Search for the cell housing the specified text and yield its [x, y] center coordinate. 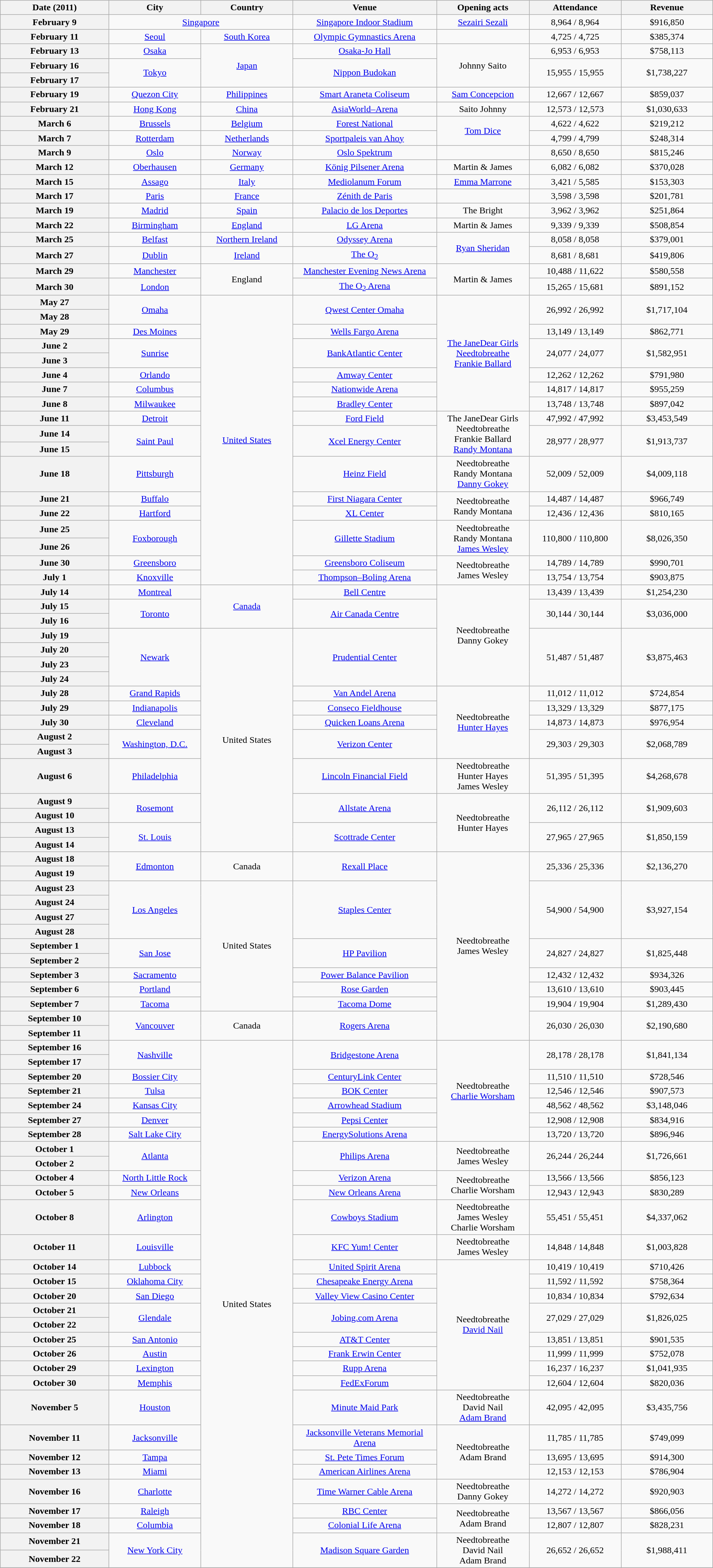
February 19 [55, 94]
Brussels [155, 123]
$856,123 [667, 1178]
12,436 / 12,436 [575, 513]
10,834 / 10,834 [575, 1296]
Arlington [155, 1217]
Time Warner Cable Arena [365, 1491]
25,336 / 25,336 [575, 866]
König Pilsener Arena [365, 167]
Houston [155, 1408]
$903,875 [667, 577]
$248,314 [667, 138]
Japan [247, 66]
Orlando [155, 375]
42,095 / 42,095 [575, 1408]
South Korea [247, 37]
47,992 / 47,992 [575, 418]
June 18 [55, 474]
Raleigh [155, 1511]
New Orleans [155, 1192]
France [247, 196]
26,112 / 26,112 [575, 808]
Pepsi Center [365, 1120]
September 28 [55, 1134]
13,439 / 13,439 [575, 592]
Staples Center [365, 910]
Frank Erwin Center [365, 1354]
110,800 / 110,800 [575, 538]
June 30 [55, 563]
$3,435,756 [667, 1408]
16,237 / 16,237 [575, 1368]
14,789 / 14,789 [575, 563]
May 29 [55, 331]
$3,148,046 [667, 1106]
July 20 [55, 650]
11,999 / 11,999 [575, 1354]
13,851 / 13,851 [575, 1339]
$834,916 [667, 1120]
Revenue [667, 8]
Sezairi Sezali [483, 22]
6,953 / 6,953 [575, 51]
Bridgestone Arena [365, 1054]
8,681 / 8,681 [575, 255]
$419,806 [667, 255]
AsiaWorld–Arena [365, 109]
Madrid [155, 211]
Knoxville [155, 577]
Needtobreathe Randy Montana James Wesley [483, 538]
May 28 [55, 317]
29,303 / 29,303 [575, 744]
Rose Garden [365, 989]
$897,042 [667, 404]
14,487 / 14,487 [575, 499]
Power Balance Pavilion [365, 975]
The Bright [483, 211]
June 3 [55, 360]
13,720 / 13,720 [575, 1134]
Buffalo [155, 499]
Tacoma [155, 1004]
Grand Rapids [155, 693]
Rexall Place [365, 866]
Dublin [155, 255]
August 28 [55, 931]
$862,771 [667, 331]
New Orleans Arena [365, 1192]
$370,028 [667, 167]
July 23 [55, 664]
19,904 / 19,904 [575, 1004]
Philips Arena [365, 1156]
$1,041,935 [667, 1368]
Bossier City [155, 1076]
Norway [247, 152]
Manchester [155, 271]
$2,190,680 [667, 1026]
Milwaukee [155, 404]
6,082 / 6,082 [575, 167]
St. Louis [155, 837]
Spain [247, 211]
Hartford [155, 513]
$580,558 [667, 271]
$820,036 [667, 1383]
February 9 [55, 22]
52,009 / 52,009 [575, 474]
July 24 [55, 679]
October 1 [55, 1149]
$976,954 [667, 722]
$1,717,104 [667, 310]
$792,634 [667, 1296]
October 25 [55, 1339]
$920,903 [667, 1491]
San Diego [155, 1296]
June 11 [55, 418]
$8,026,350 [667, 538]
Quicken Loans Arena [365, 722]
$955,259 [667, 389]
11,785 / 11,785 [575, 1438]
$3,036,000 [667, 614]
$966,749 [667, 499]
February 11 [55, 37]
October 22 [55, 1325]
Austin [155, 1354]
August 23 [55, 888]
Los Angeles [155, 910]
$2,068,789 [667, 744]
Osaka [155, 51]
Memphis [155, 1383]
Rosemont [155, 808]
26,244 / 26,244 [575, 1156]
October 8 [55, 1217]
Des Moines [155, 331]
$786,904 [667, 1472]
The JaneDear GirlsNeedtobreatheFrankie BallardRandy Montana [483, 434]
November 16 [55, 1491]
Madison Square Garden [365, 1550]
Philippines [247, 94]
May 27 [55, 302]
15,265 / 15,681 [575, 286]
Odyssey Arena [365, 240]
$1,738,227 [667, 73]
August 2 [55, 737]
The O2 Arena [365, 286]
24,827 / 24,827 [575, 953]
4,622 / 4,622 [575, 123]
October 14 [55, 1267]
July 14 [55, 592]
Conseco Fieldhouse [365, 708]
NeedtobreatheDanny Gokey [483, 635]
$810,165 [667, 513]
$1,988,411 [667, 1550]
54,900 / 54,900 [575, 910]
$1,582,951 [667, 353]
Arrowhead Stadium [365, 1106]
13,754 / 13,754 [575, 577]
Portland [155, 989]
New York City [155, 1550]
$1,825,448 [667, 953]
June 15 [55, 449]
Sam Concepcion [483, 94]
July 30 [55, 722]
Omaha [155, 310]
Quezon City [155, 94]
October 30 [55, 1383]
12,807 / 12,807 [575, 1525]
Washington, D.C. [155, 744]
12,604 / 12,604 [575, 1383]
November 13 [55, 1472]
Lubbock [155, 1267]
March 30 [55, 286]
June 2 [55, 346]
Sunrise [155, 353]
$903,445 [667, 989]
Valley View Casino Center [365, 1296]
$3,453,549 [667, 418]
First Niagara Center [365, 499]
Bell Centre [365, 592]
March 25 [55, 240]
June 14 [55, 434]
October 2 [55, 1163]
October 21 [55, 1310]
Oklahoma City [155, 1281]
RBC Center [365, 1511]
$934,326 [667, 975]
September 10 [55, 1018]
San Antonio [155, 1339]
China [247, 109]
November 17 [55, 1511]
$201,781 [667, 196]
13,567 / 13,567 [575, 1511]
$3,875,463 [667, 657]
London [155, 286]
Columbus [155, 389]
Van Andel Arena [365, 693]
Country [247, 8]
November 11 [55, 1438]
Philadelphia [155, 776]
$379,001 [667, 240]
Mediolanum Forum [365, 182]
July 1 [55, 577]
13,566 / 13,566 [575, 1178]
27,965 / 27,965 [575, 837]
30,144 / 30,144 [575, 614]
Needtobreathe Danny Gokey [483, 1491]
4,799 / 4,799 [575, 138]
24,077 / 24,077 [575, 353]
$1,030,633 [667, 109]
August 27 [55, 917]
September 2 [55, 960]
14,848 / 14,848 [575, 1247]
13,610 / 13,610 [575, 989]
September 17 [55, 1062]
12,943 / 12,943 [575, 1192]
Birmingham [155, 225]
Qwest Center Omaha [365, 310]
Opening acts [483, 8]
Emma Marrone [483, 182]
Northern Ireland [247, 240]
Atlanta [155, 1156]
Montreal [155, 592]
Venue [365, 8]
March 17 [55, 196]
NeedtobreatheHunter Hayes James Wesley [483, 776]
July 16 [55, 621]
March 19 [55, 211]
Smart Araneta Coliseum [365, 94]
October 5 [55, 1192]
June 7 [55, 389]
$758,113 [667, 51]
$724,854 [667, 693]
Osaka-Jo Hall [365, 51]
Needtobreathe David Nail [483, 1325]
$866,056 [667, 1511]
Salt Lake City [155, 1134]
Saint Paul [155, 441]
Rotterdam [155, 138]
8,964 / 8,964 [575, 22]
Saito Johnny [483, 109]
Miami [155, 1472]
August 14 [55, 845]
Assago [155, 182]
$1,850,159 [667, 837]
Edmonton [155, 866]
$153,303 [667, 182]
July 28 [55, 693]
City [155, 8]
Cleveland [155, 722]
July 19 [55, 635]
Thompson–Boling Arena [365, 577]
$828,231 [667, 1525]
February 21 [55, 109]
$916,850 [667, 22]
Xcel Energy Center [365, 441]
February 16 [55, 66]
Tulsa [155, 1091]
$4,337,062 [667, 1217]
August 10 [55, 815]
15,955 / 15,955 [575, 73]
3,421 / 5,585 [575, 182]
Denver [155, 1120]
Sacramento [155, 975]
$4,268,678 [667, 776]
$859,037 [667, 94]
3,962 / 3,962 [575, 211]
Prudential Center [365, 657]
Heinz Field [365, 474]
September 1 [55, 946]
Nationwide Arena [365, 389]
12,262 / 12,262 [575, 375]
October 4 [55, 1178]
FedExForum [365, 1383]
September 6 [55, 989]
$710,426 [667, 1267]
Sportpaleis van Ahoy [365, 138]
February 13 [55, 51]
$758,364 [667, 1281]
$896,946 [667, 1134]
$1,254,230 [667, 592]
Belfast [155, 240]
CenturyLink Center [365, 1076]
October 11 [55, 1247]
$728,546 [667, 1076]
October 15 [55, 1281]
10,419 / 10,419 [575, 1267]
Nashville [155, 1054]
48,562 / 48,562 [575, 1106]
LG Arena [365, 225]
June 25 [55, 529]
13,149 / 13,149 [575, 331]
October 29 [55, 1368]
Forest National [365, 123]
Cowboys Stadium [365, 1217]
$508,854 [667, 225]
Rogers Arena [365, 1026]
55,451 / 55,451 [575, 1217]
Lincoln Financial Field [365, 776]
Palacio de los Deportes [365, 211]
51,395 / 51,395 [575, 776]
September 27 [55, 1120]
$907,573 [667, 1091]
$1,841,134 [667, 1054]
Tampa [155, 1457]
Vancouver [155, 1026]
8,650 / 8,650 [575, 152]
Jacksonville Veterans Memorial Arena [365, 1438]
14,873 / 14,873 [575, 722]
Detroit [155, 418]
October 20 [55, 1296]
12,432 / 12,432 [575, 975]
Wells Fargo Arena [365, 331]
Minute Maid Park [365, 1408]
June 4 [55, 375]
$1,003,828 [667, 1247]
Tom Dice [483, 131]
Manchester Evening News Arena [365, 271]
11,012 / 11,012 [575, 693]
June 8 [55, 404]
Pittsburgh [155, 474]
28,178 / 28,178 [575, 1054]
September 16 [55, 1047]
United Spirit Arena [365, 1267]
BankAtlantic Center [365, 353]
Jobing.com Arena [365, 1317]
July 15 [55, 606]
26,992 / 26,992 [575, 310]
$1,289,430 [667, 1004]
XL Center [365, 513]
March 9 [55, 152]
12,667 / 12,667 [575, 94]
Germany [247, 167]
Greensboro [155, 563]
4,725 / 4,725 [575, 37]
AT&T Center [365, 1339]
$749,099 [667, 1438]
Netherlands [247, 138]
$3,927,154 [667, 910]
Verizon Arena [365, 1178]
November 22 [55, 1559]
KFC Yum! Center [365, 1247]
Singapore Indoor Stadium [365, 22]
11,510 / 11,510 [575, 1076]
13,748 / 13,748 [575, 404]
BOK Center [365, 1091]
Tokyo [155, 73]
March 7 [55, 138]
The JaneDear GirlsNeedtobreatheFrankie Ballard [483, 353]
March 29 [55, 271]
American Airlines Arena [365, 1472]
28,977 / 28,977 [575, 441]
8,058 / 8,058 [575, 240]
March 15 [55, 182]
Verizon Center [365, 744]
Colonial Life Arena [365, 1525]
Bradley Center [365, 404]
Jacksonville [155, 1438]
$914,300 [667, 1457]
Hong Kong [155, 109]
12,908 / 12,908 [575, 1120]
26,652 / 26,652 [575, 1550]
NeedtobreatheRandy Montana [483, 506]
February 17 [55, 80]
Zénith de Paris [365, 196]
August 19 [55, 874]
14,817 / 14,817 [575, 389]
$1,726,661 [667, 1156]
$4,009,118 [667, 474]
August 3 [55, 751]
$251,864 [667, 211]
Kansas City [155, 1106]
$990,701 [667, 563]
$877,175 [667, 708]
$385,374 [667, 37]
11,592 / 11,592 [575, 1281]
St. Pete Times Forum [365, 1457]
Oberhausen [155, 167]
September 3 [55, 975]
Ford Field [365, 418]
Air Canada Centre [365, 614]
March 12 [55, 167]
3,598 / 3,598 [575, 196]
March 22 [55, 225]
Paris [155, 196]
12,573 / 12,573 [575, 109]
$891,152 [667, 286]
Glendale [155, 1317]
14,272 / 14,272 [575, 1491]
$1,909,603 [667, 808]
August 13 [55, 830]
Rupp Arena [365, 1368]
Indianapolis [155, 708]
September 11 [55, 1033]
November 18 [55, 1525]
12,546 / 12,546 [575, 1091]
26,030 / 26,030 [575, 1026]
Amway Center [365, 375]
September 21 [55, 1091]
North Little Rock [155, 1178]
November 5 [55, 1408]
Oslo [155, 152]
The O2 [365, 255]
Tacoma Dome [365, 1004]
November 21 [55, 1541]
EnergySolutions Arena [365, 1134]
June 22 [55, 513]
Charlotte [155, 1491]
Italy [247, 182]
$219,212 [667, 123]
September 24 [55, 1106]
Singapore [201, 22]
August 9 [55, 801]
10,488 / 11,622 [575, 271]
Gillette Stadium [365, 538]
NeedtobreatheRandy MontanaDanny Gokey [483, 474]
$2,136,270 [667, 866]
Ryan Sheridan [483, 248]
$752,078 [667, 1354]
Allstate Arena [365, 808]
51,487 / 51,487 [575, 657]
Belgium [247, 123]
March 27 [55, 255]
$901,535 [667, 1339]
Johnny Saito [483, 66]
November 12 [55, 1457]
12,153 / 12,153 [575, 1472]
September 7 [55, 1004]
Olympic Gymnastics Arena [365, 37]
Greensboro Coliseum [365, 563]
$1,913,737 [667, 441]
Date (2011) [55, 8]
San Jose [155, 953]
Louisville [155, 1247]
March 6 [55, 123]
9,339 / 9,339 [575, 225]
Foxborough [155, 538]
Needtobreathe James Wesley Charlie Worsham [483, 1217]
Seoul [155, 37]
Ireland [247, 255]
13,329 / 13,329 [575, 708]
Attendance [575, 8]
Lexington [155, 1368]
August 18 [55, 859]
Toronto [155, 614]
Oslo Spektrum [365, 152]
$1,826,025 [667, 1317]
Nippon Budokan [365, 73]
August 6 [55, 776]
October 26 [55, 1354]
Scottrade Center [365, 837]
August 24 [55, 902]
$815,246 [667, 152]
June 26 [55, 547]
Columbia [155, 1525]
Newark [155, 657]
$830,289 [667, 1192]
September 20 [55, 1076]
27,029 / 27,029 [575, 1317]
$791,980 [667, 375]
July 29 [55, 708]
June 21 [55, 499]
13,695 / 13,695 [575, 1457]
HP Pavilion [365, 953]
Chesapeake Energy Arena [365, 1281]
